Search for the cell housing the specified text and yield its [X, Y] center coordinate. 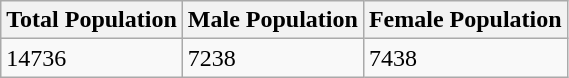
14736 [92, 58]
7238 [272, 58]
Male Population [272, 20]
Total Population [92, 20]
Female Population [465, 20]
7438 [465, 58]
